From the cell containing the given text, extract its center point as [x, y] coordinate. 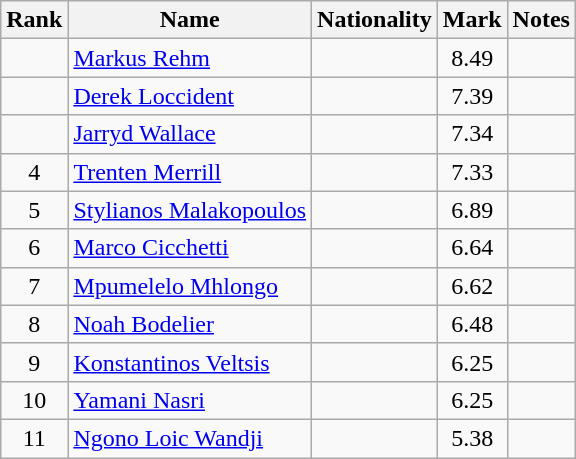
Rank [34, 20]
Derek Loccident [190, 96]
6 [34, 248]
Ngono Loic Wandji [190, 438]
Yamani Nasri [190, 400]
Stylianos Malakopoulos [190, 210]
7 [34, 286]
Name [190, 20]
6.62 [472, 286]
Jarryd Wallace [190, 134]
7.39 [472, 96]
Markus Rehm [190, 58]
6.64 [472, 248]
Mpumelelo Mhlongo [190, 286]
Trenten Merrill [190, 172]
Nationality [375, 20]
6.89 [472, 210]
8 [34, 324]
5.38 [472, 438]
4 [34, 172]
7.34 [472, 134]
9 [34, 362]
8.49 [472, 58]
Konstantinos Veltsis [190, 362]
Notes [541, 20]
10 [34, 400]
Marco Cicchetti [190, 248]
Mark [472, 20]
6.48 [472, 324]
11 [34, 438]
7.33 [472, 172]
5 [34, 210]
Noah Bodelier [190, 324]
